Identify which cell holds the provided text, then report its (X, Y) central coordinate. 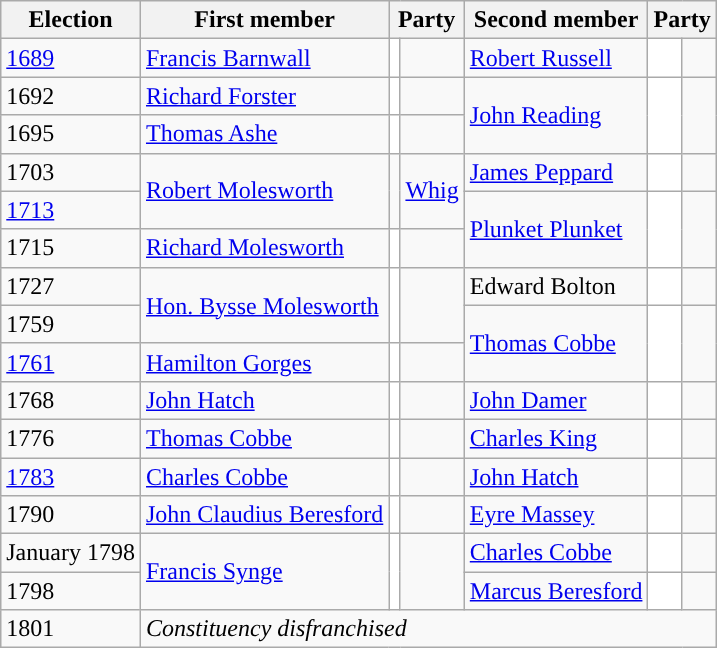
1695 (71, 134)
Election (71, 20)
1798 (71, 591)
1703 (71, 172)
Edward Bolton (556, 286)
1713 (71, 210)
First member (264, 20)
1783 (71, 477)
January 1798 (71, 553)
1689 (71, 58)
Constituency disfranchised (428, 629)
1761 (71, 362)
1768 (71, 400)
Whig (432, 191)
Francis Barnwall (264, 58)
Richard Forster (264, 96)
Eyre Massey (556, 515)
Thomas Ashe (264, 134)
Hamilton Gorges (264, 362)
Marcus Beresford (556, 591)
Richard Molesworth (264, 248)
1692 (71, 96)
John Claudius Beresford (264, 515)
1776 (71, 438)
1727 (71, 286)
1790 (71, 515)
Robert Russell (556, 58)
John Reading (556, 115)
James Peppard (556, 172)
Charles King (556, 438)
John Damer (556, 400)
Hon. Bysse Molesworth (264, 305)
Francis Synge (264, 572)
Plunket Plunket (556, 229)
1715 (71, 248)
1759 (71, 324)
1801 (71, 629)
Second member (556, 20)
Robert Molesworth (264, 191)
